Determine the [x, y] coordinate at the center of the cell enclosing the given text.  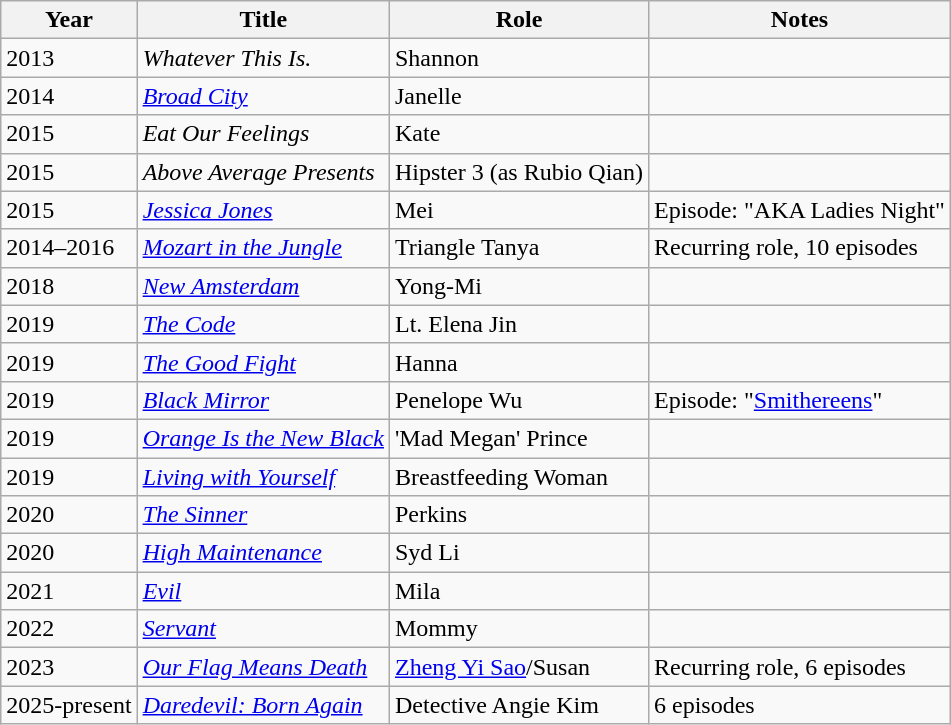
Above Average Presents [263, 172]
Mommy [518, 629]
Black Mirror [263, 400]
The Sinner [263, 515]
New Amsterdam [263, 286]
Broad City [263, 96]
Hipster 3 (as Rubio Qian) [518, 172]
Janelle [518, 96]
Episode: "AKA Ladies Night" [799, 210]
Yong-Mi [518, 286]
6 episodes [799, 705]
Our Flag Means Death [263, 667]
2021 [69, 591]
2014–2016 [69, 248]
Mei [518, 210]
2013 [69, 58]
Perkins [518, 515]
Mila [518, 591]
Detective Angie Kim [518, 705]
Kate [518, 134]
2014 [69, 96]
Year [69, 20]
2022 [69, 629]
Role [518, 20]
Daredevil: Born Again [263, 705]
Shannon [518, 58]
Mozart in the Jungle [263, 248]
Episode: "Smithereens" [799, 400]
Recurring role, 10 episodes [799, 248]
Recurring role, 6 episodes [799, 667]
Hanna [518, 362]
2025-present [69, 705]
Triangle Tanya [518, 248]
The Code [263, 324]
The Good Fight [263, 362]
Whatever This Is. [263, 58]
Servant [263, 629]
Jessica Jones [263, 210]
Evil [263, 591]
Orange Is the New Black [263, 438]
Eat Our Feelings [263, 134]
'Mad Megan' Prince [518, 438]
2023 [69, 667]
Penelope Wu [518, 400]
2018 [69, 286]
Breastfeeding Woman [518, 477]
Notes [799, 20]
Title [263, 20]
Syd Li [518, 553]
Lt. Elena Jin [518, 324]
High Maintenance [263, 553]
Living with Yourself [263, 477]
Zheng Yi Sao/Susan [518, 667]
